Extract the (x, y) coordinate from the center of the cell holding the provided text.  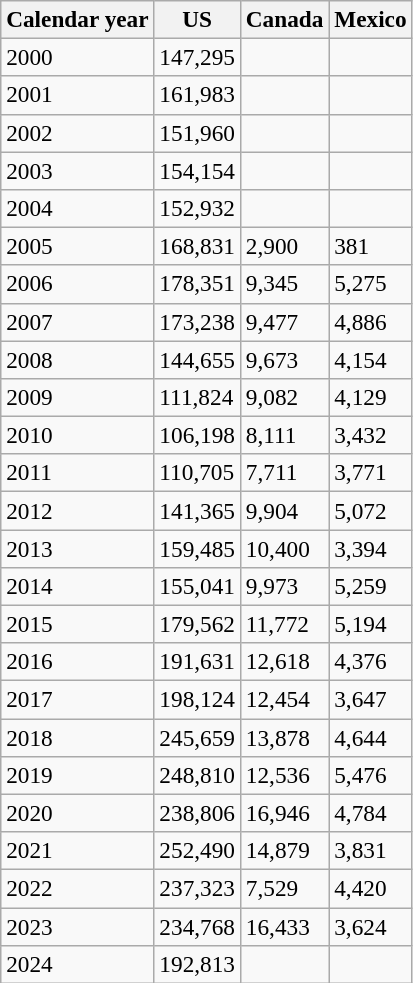
245,659 (197, 737)
4,644 (370, 737)
2016 (78, 662)
2015 (78, 624)
168,831 (197, 246)
3,771 (370, 473)
155,041 (197, 586)
4,129 (370, 397)
2009 (78, 397)
16,433 (284, 926)
2004 (78, 208)
7,529 (284, 888)
173,238 (197, 322)
2011 (78, 473)
14,879 (284, 850)
2012 (78, 510)
248,810 (197, 775)
5,476 (370, 775)
2010 (78, 435)
2013 (78, 548)
4,376 (370, 662)
2002 (78, 133)
12,454 (284, 699)
238,806 (197, 813)
110,705 (197, 473)
144,655 (197, 359)
161,983 (197, 95)
111,824 (197, 397)
151,960 (197, 133)
7,711 (284, 473)
2006 (78, 284)
3,432 (370, 435)
4,784 (370, 813)
152,932 (197, 208)
9,673 (284, 359)
178,351 (197, 284)
191,631 (197, 662)
147,295 (197, 57)
2024 (78, 964)
13,878 (284, 737)
9,082 (284, 397)
5,194 (370, 624)
237,323 (197, 888)
Mexico (370, 19)
106,198 (197, 435)
2007 (78, 322)
Canada (284, 19)
2018 (78, 737)
154,154 (197, 170)
8,111 (284, 435)
3,624 (370, 926)
2019 (78, 775)
9,973 (284, 586)
2005 (78, 246)
252,490 (197, 850)
2008 (78, 359)
179,562 (197, 624)
9,477 (284, 322)
4,154 (370, 359)
11,772 (284, 624)
5,072 (370, 510)
2001 (78, 95)
2003 (78, 170)
2000 (78, 57)
9,904 (284, 510)
US (197, 19)
5,275 (370, 284)
2017 (78, 699)
2023 (78, 926)
12,618 (284, 662)
16,946 (284, 813)
2021 (78, 850)
159,485 (197, 548)
10,400 (284, 548)
9,345 (284, 284)
5,259 (370, 586)
Calendar year (78, 19)
3,394 (370, 548)
12,536 (284, 775)
198,124 (197, 699)
192,813 (197, 964)
141,365 (197, 510)
381 (370, 246)
3,831 (370, 850)
234,768 (197, 926)
4,420 (370, 888)
2,900 (284, 246)
2022 (78, 888)
4,886 (370, 322)
3,647 (370, 699)
2020 (78, 813)
2014 (78, 586)
